Return the (x, y) coordinate for the center point of the cell that contains the specified text.  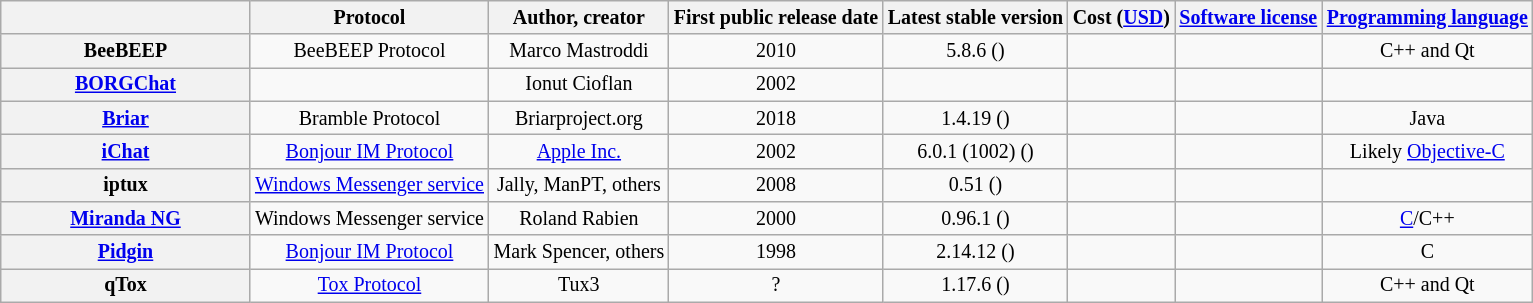
iptux (126, 184)
Briar (126, 118)
BeeBEEP Protocol (370, 52)
Miranda NG (126, 218)
C/C++ (1428, 218)
Software license (1248, 18)
Ionut Cioflan (579, 84)
Briarproject.org (579, 118)
5.8.6 () (976, 52)
Likely Objective-C (1428, 152)
Author, creator (579, 18)
Java (1428, 118)
2010 (776, 52)
Programming language (1428, 18)
1998 (776, 252)
iChat (126, 152)
Tux3 (579, 286)
Apple Inc. (579, 152)
1.17.6 () (976, 286)
Mark Spencer, others (579, 252)
Roland Rabien (579, 218)
2018 (776, 118)
Tox Protocol (370, 286)
C (1428, 252)
0.96.1 () (976, 218)
2.14.12 () (976, 252)
Cost (USD) (1122, 18)
Jally, ManPT, others (579, 184)
Protocol (370, 18)
Latest stable version (976, 18)
? (776, 286)
0.51 () (976, 184)
BeeBEEP (126, 52)
First public release date (776, 18)
2008 (776, 184)
1.4.19 () (976, 118)
6.0.1 (1002) () (976, 152)
2000 (776, 218)
Marco Mastroddi (579, 52)
BORGChat (126, 84)
Bramble Protocol (370, 118)
Pidgin (126, 252)
qTox (126, 286)
